Find where the given text appears and provide that cell's center as [x, y] coordinate. 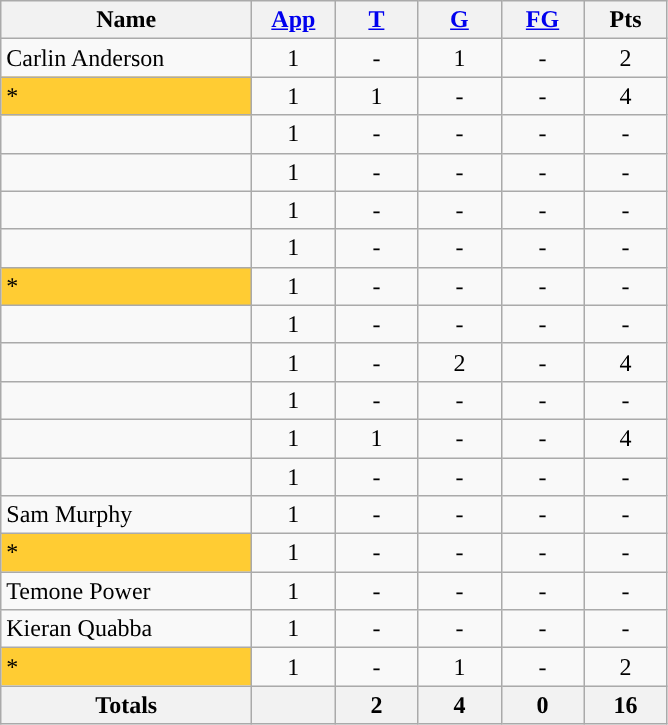
Name [126, 20]
Pts [626, 20]
Kieran Quabba [126, 629]
T [376, 20]
Sam Murphy [126, 515]
FG [542, 20]
App [294, 20]
G [460, 20]
Totals [126, 705]
0 [542, 705]
Temone Power [126, 591]
16 [626, 705]
Carlin Anderson [126, 58]
